Provide the (x, y) coordinate of the cell's center where the given text is located.  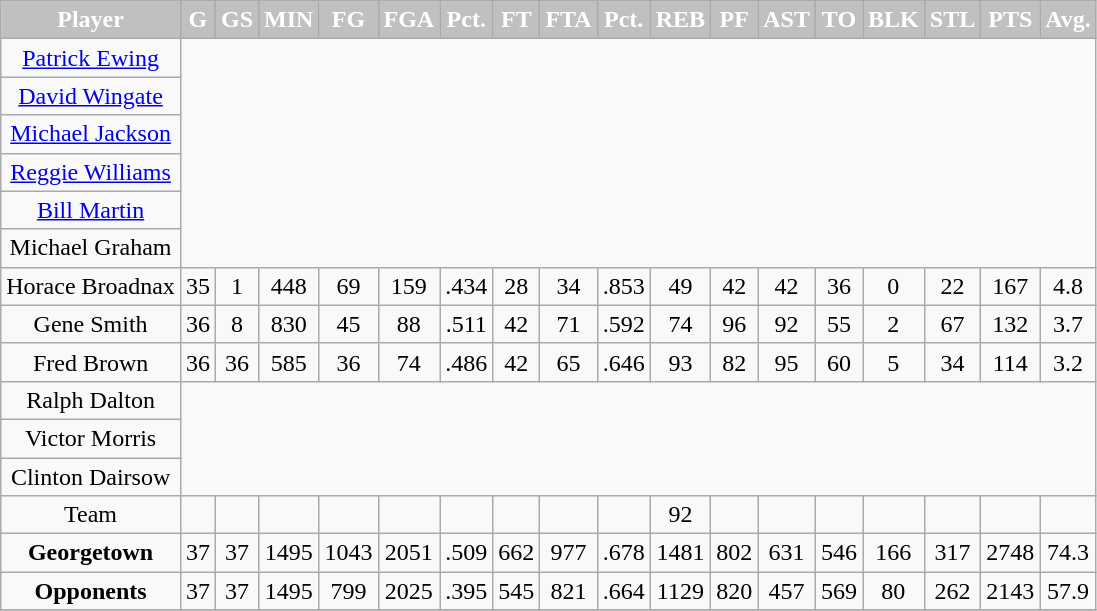
Bill Martin (91, 210)
Patrick Ewing (91, 58)
FG (348, 20)
74.3 (1068, 553)
1 (236, 286)
49 (680, 286)
Ralph Dalton (91, 400)
.592 (624, 324)
TO (838, 20)
159 (409, 286)
.509 (466, 553)
65 (568, 362)
Gene Smith (91, 324)
.664 (624, 591)
82 (734, 362)
3.2 (1068, 362)
8 (236, 324)
Georgetown (91, 553)
71 (568, 324)
.434 (466, 286)
585 (289, 362)
88 (409, 324)
2 (893, 324)
David Wingate (91, 96)
60 (838, 362)
1481 (680, 553)
0 (893, 286)
35 (198, 286)
820 (734, 591)
545 (516, 591)
2025 (409, 591)
80 (893, 591)
448 (289, 286)
631 (787, 553)
167 (1010, 286)
662 (516, 553)
.486 (466, 362)
Player (91, 20)
Victor Morris (91, 438)
317 (952, 553)
Opponents (91, 591)
830 (289, 324)
69 (348, 286)
Michael Jackson (91, 134)
4.8 (1068, 286)
977 (568, 553)
STL (952, 20)
1043 (348, 553)
.646 (624, 362)
.395 (466, 591)
262 (952, 591)
REB (680, 20)
93 (680, 362)
Team (91, 515)
821 (568, 591)
Michael Graham (91, 248)
22 (952, 286)
Horace Broadnax (91, 286)
132 (1010, 324)
45 (348, 324)
546 (838, 553)
95 (787, 362)
28 (516, 286)
96 (734, 324)
67 (952, 324)
Clinton Dairsow (91, 477)
57.9 (1068, 591)
166 (893, 553)
AST (787, 20)
802 (734, 553)
Fred Brown (91, 362)
Avg. (1068, 20)
569 (838, 591)
MIN (289, 20)
PF (734, 20)
2748 (1010, 553)
.853 (624, 286)
FT (516, 20)
114 (1010, 362)
.511 (466, 324)
3.7 (1068, 324)
1129 (680, 591)
GS (236, 20)
Reggie Williams (91, 172)
799 (348, 591)
457 (787, 591)
5 (893, 362)
55 (838, 324)
.678 (624, 553)
G (198, 20)
FGA (409, 20)
PTS (1010, 20)
2051 (409, 553)
BLK (893, 20)
FTA (568, 20)
2143 (1010, 591)
